Capture the cell that displays the provided text and extract its (x, y) central coordinate. 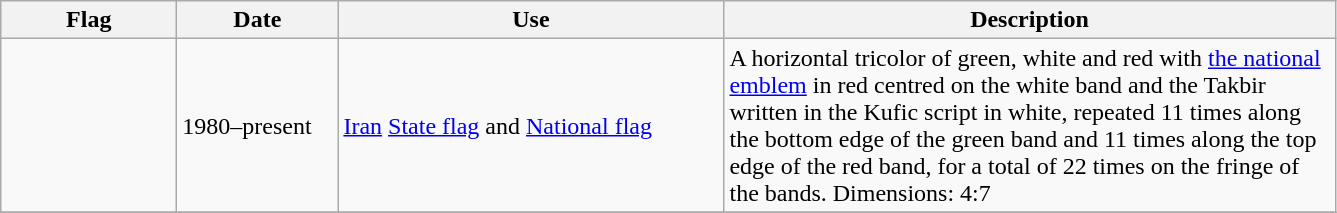
1980–present (258, 126)
Iran State flag and National flag (531, 126)
Use (531, 20)
Flag (89, 20)
Description (1030, 20)
Date (258, 20)
